Determine the (x, y) coordinate at the center of the cell enclosing the given text.  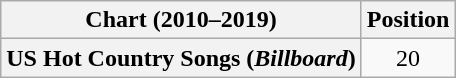
20 (408, 58)
US Hot Country Songs (Billboard) (181, 58)
Chart (2010–2019) (181, 20)
Position (408, 20)
